Pinpoint the cell where the given text exists, returning its (x, y) midpoint coordinate. 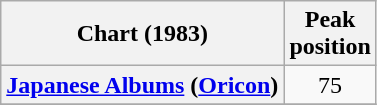
Japanese Albums (Oricon) (142, 85)
Peakposition (330, 34)
75 (330, 85)
Chart (1983) (142, 34)
